Scan for the cell matching the given text and deliver its (X, Y) coordinate at center. 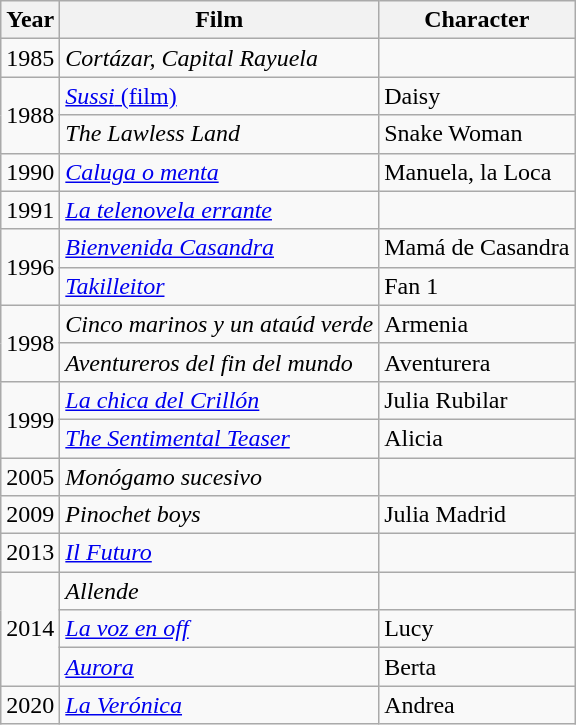
La Verónica (220, 705)
1999 (30, 419)
2005 (30, 477)
2009 (30, 515)
Mamá de Casandra (477, 248)
Andrea (477, 705)
Aventureros del fin del mundo (220, 362)
Lucy (477, 629)
Berta (477, 667)
Manuela, la Loca (477, 172)
Caluga o menta (220, 172)
Snake Woman (477, 134)
Pinochet boys (220, 515)
1988 (30, 115)
The Lawless Land (220, 134)
Bienvenida Casandra (220, 248)
Daisy (477, 96)
Sussi (film) (220, 96)
La telenovela errante (220, 210)
Cinco marinos y un ataúd verde (220, 324)
2014 (30, 629)
1996 (30, 267)
2013 (30, 553)
2020 (30, 705)
Film (220, 20)
1998 (30, 343)
Character (477, 20)
Il Futuro (220, 553)
Monógamo sucesivo (220, 477)
1985 (30, 58)
La voz en off (220, 629)
Allende (220, 591)
The Sentimental Teaser (220, 438)
Year (30, 20)
1991 (30, 210)
Aurora (220, 667)
1990 (30, 172)
Fan 1 (477, 286)
Julia Rubilar (477, 400)
Cortázar, Capital Rayuela (220, 58)
Armenia (477, 324)
Takilleitor (220, 286)
Julia Madrid (477, 515)
Aventurera (477, 362)
La chica del Crillón (220, 400)
Alicia (477, 438)
